Identify which cell holds the provided text, then report its [X, Y] central coordinate. 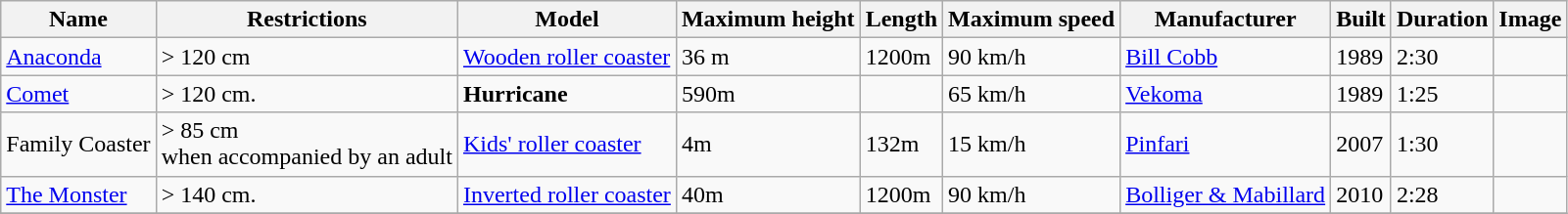
132m [901, 145]
Family Coaster [78, 145]
1:25 [1442, 94]
> 120 cm. [307, 94]
65 km/h [1032, 94]
> 120 cm [307, 57]
Comet [78, 94]
15 km/h [1032, 145]
Model [566, 20]
36 m [768, 57]
> 140 cm. [307, 194]
Maximum height [768, 20]
4m [768, 145]
Length [901, 20]
2:30 [1442, 57]
The Monster [78, 194]
Inverted roller coaster [566, 194]
Image [1530, 20]
Built [1361, 20]
2:28 [1442, 194]
Pinfari [1226, 145]
590m [768, 94]
Maximum speed [1032, 20]
Name [78, 20]
2007 [1361, 145]
Anaconda [78, 57]
Bill Cobb [1226, 57]
Bolliger & Mabillard [1226, 194]
Hurricane [566, 94]
Duration [1442, 20]
Kids' roller coaster [566, 145]
Manufacturer [1226, 20]
40m [768, 194]
> 85 cm when accompanied by an adult [307, 145]
2010 [1361, 194]
Restrictions [307, 20]
Vekoma [1226, 94]
Wooden roller coaster [566, 57]
1:30 [1442, 145]
